Identify which cell holds the provided text, then report its (x, y) central coordinate. 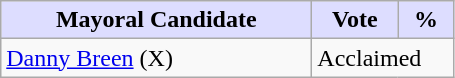
% (426, 20)
Acclaimed (383, 58)
Mayoral Candidate (156, 20)
Danny Breen (X) (156, 58)
Vote (355, 20)
